Determine the (X, Y) coordinate at the center of the cell enclosing the given text.  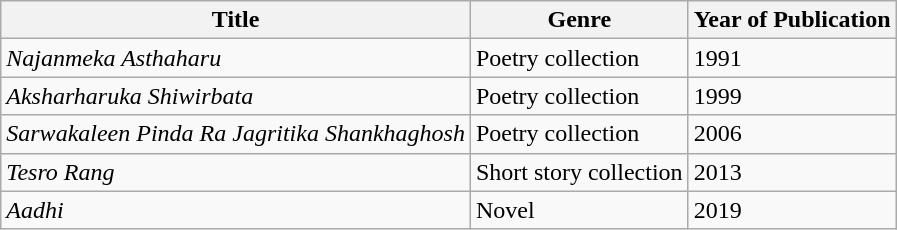
Genre (579, 20)
Aadhi (236, 210)
2006 (792, 134)
Aksharharuka Shiwirbata (236, 96)
Tesro Rang (236, 172)
2019 (792, 210)
1991 (792, 58)
Year of Publication (792, 20)
Sarwakaleen Pinda Ra Jagritika Shankhaghosh (236, 134)
1999 (792, 96)
Title (236, 20)
Novel (579, 210)
Najanmeka Asthaharu (236, 58)
2013 (792, 172)
Short story collection (579, 172)
